Pinpoint the cell where the given text exists, returning its (X, Y) midpoint coordinate. 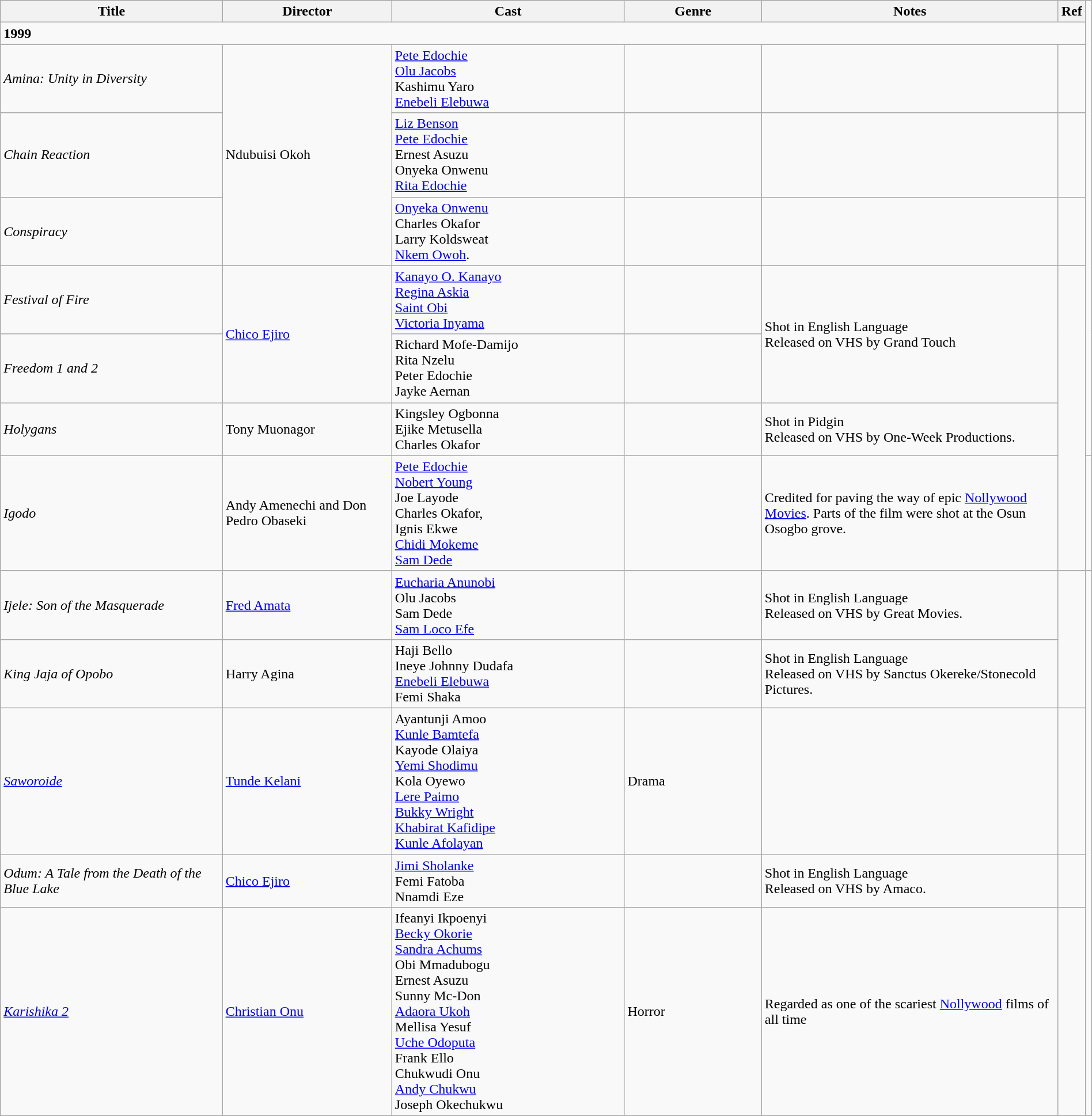
Liz BensonPete EdochieErnest AsuzuOnyeka OnwenuRita Edochie (508, 155)
Notes (910, 12)
Tony Muonagor (307, 429)
Cast (508, 12)
Freedom 1 and 2 (112, 369)
Title (112, 12)
Shot in English LanguageReleased on VHS by Great Movies. (910, 605)
Chain Reaction (112, 155)
Jimi SholankeFemi FatobaNnamdi Eze (508, 881)
Conspiracy (112, 231)
Saworoide (112, 781)
Regarded as one of the scariest Nollywood films of all time (910, 1012)
Ayantunji AmooKunle BamtefaKayode OlaiyaYemi ShodimuKola OyewoLere PaimoBukky WrightKhabirat KafidipeKunle Afolayan (508, 781)
Drama (693, 781)
Eucharia AnunobiOlu JacobsSam DedeSam Loco Efe (508, 605)
Ndubuisi Okoh (307, 155)
Amina: Unity in Diversity (112, 78)
Karishika 2 (112, 1012)
Holygans (112, 429)
Shot in English LanguageReleased on VHS by Amaco. (910, 881)
Shot in English LanguageReleased on VHS by Grand Touch (910, 334)
Fred Amata (307, 605)
Haji BelloIneye Johnny DudafaEnebeli ElebuwaFemi Shaka (508, 674)
Harry Agina (307, 674)
Festival of Fire (112, 299)
1999 (543, 33)
Ijele: Son of the Masquerade (112, 605)
Pete EdochieOlu JacobsKashimu YaroEnebeli Elebuwa (508, 78)
Director (307, 12)
Genre (693, 12)
Richard Mofe-DamijoRita NzeluPeter EdochieJayke Aernan (508, 369)
Onyeka OnwenuCharles OkaforLarry KoldsweatNkem Owoh. (508, 231)
Igodo (112, 513)
Ref (1071, 12)
Credited for paving the way of epic Nollywood Movies. Parts of the film were shot at the Osun Osogbo grove. (910, 513)
Tunde Kelani (307, 781)
Horror (693, 1012)
Odum: A Tale from the Death of the Blue Lake (112, 881)
Shot in PidginReleased on VHS by One-Week Productions. (910, 429)
Pete EdochieNobert YoungJoe LayodeCharles Okafor,Ignis EkweChidi MokemeSam Dede (508, 513)
King Jaja of Opobo (112, 674)
Kingsley OgbonnaEjike MetusellaCharles Okafor (508, 429)
Christian Onu (307, 1012)
Andy Amenechi and Don Pedro Obaseki (307, 513)
Kanayo O. KanayoRegina AskiaSaint ObiVictoria Inyama (508, 299)
Shot in English LanguageReleased on VHS by Sanctus Okereke/Stonecold Pictures. (910, 674)
